Provide the (x, y) coordinate of the cell's center where the given text is located.  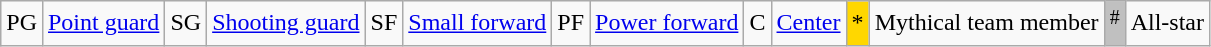
* (858, 24)
SG (186, 24)
C (758, 24)
PF (571, 24)
# (1114, 24)
All-star (1167, 24)
Center (808, 24)
Point guard (103, 24)
Power forward (667, 24)
Small forward (478, 24)
Mythical team member (986, 24)
Shooting guard (286, 24)
SF (384, 24)
PG (22, 24)
